Return the [x, y] coordinate for the center point of the cell that contains the specified text.  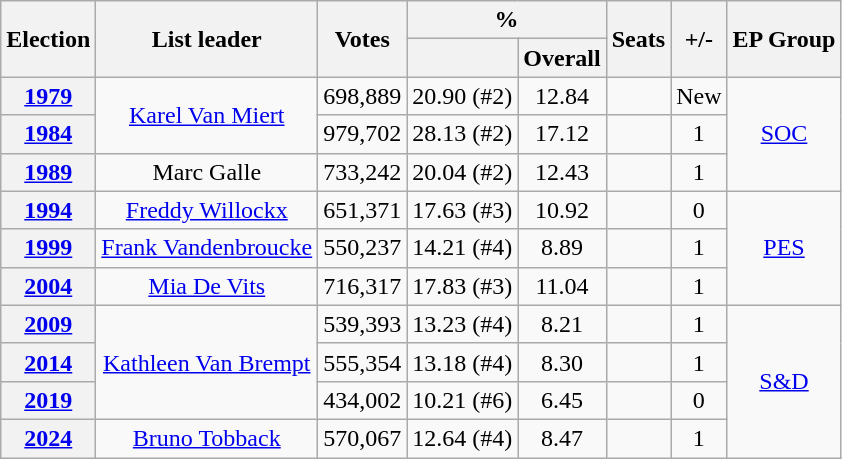
New [699, 96]
S&D [784, 381]
8.47 [562, 438]
539,393 [362, 324]
17.12 [562, 134]
2014 [48, 362]
10.92 [562, 210]
733,242 [362, 172]
10.21 (#6) [462, 400]
% [506, 20]
Mia De Vits [207, 286]
Bruno Tobback [207, 438]
2009 [48, 324]
1984 [48, 134]
Marc Galle [207, 172]
PES [784, 248]
1999 [48, 248]
17.83 (#3) [462, 286]
2019 [48, 400]
11.04 [562, 286]
Overall [562, 58]
Seats [638, 39]
570,067 [362, 438]
13.18 (#4) [462, 362]
716,317 [362, 286]
12.64 (#4) [462, 438]
2024 [48, 438]
20.90 (#2) [462, 96]
13.23 (#4) [462, 324]
550,237 [362, 248]
555,354 [362, 362]
Election [48, 39]
SOC [784, 134]
Karel Van Miert [207, 115]
Frank Vandenbroucke [207, 248]
1989 [48, 172]
8.30 [562, 362]
8.89 [562, 248]
Kathleen Van Brempt [207, 362]
Votes [362, 39]
20.04 (#2) [462, 172]
434,002 [362, 400]
12.43 [562, 172]
Freddy Willockx [207, 210]
1994 [48, 210]
+/- [699, 39]
979,702 [362, 134]
2004 [48, 286]
EP Group [784, 39]
698,889 [362, 96]
17.63 (#3) [462, 210]
651,371 [362, 210]
1979 [48, 96]
14.21 (#4) [462, 248]
28.13 (#2) [462, 134]
12.84 [562, 96]
6.45 [562, 400]
8.21 [562, 324]
List leader [207, 39]
